Detect which cell encompasses the target text, then output its [x, y] center coordinate. 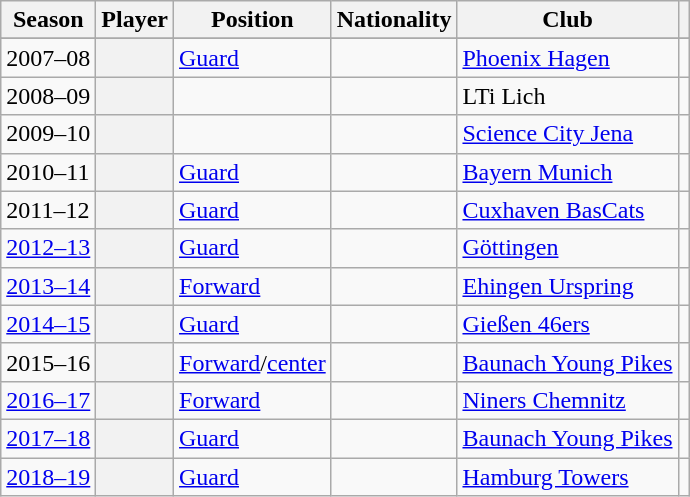
2017–18 [48, 438]
Player [135, 20]
Niners Chemnitz [568, 400]
2014–15 [48, 324]
2013–14 [48, 286]
Hamburg Towers [568, 477]
Position [253, 20]
2007–08 [48, 58]
2016–17 [48, 400]
LTi Lich [568, 96]
Cuxhaven BasCats [568, 210]
2010–11 [48, 172]
2011–12 [48, 210]
2009–10 [48, 134]
Season [48, 20]
Forward/center [253, 362]
Bayern Munich [568, 172]
Phoenix Hagen [568, 58]
Nationality [394, 20]
2015–16 [48, 362]
2008–09 [48, 96]
Club [568, 20]
Ehingen Urspring [568, 286]
Gießen 46ers [568, 324]
Science City Jena [568, 134]
Göttingen [568, 248]
2018–19 [48, 477]
2012–13 [48, 248]
